Search for the cell housing the specified text and yield its (X, Y) center coordinate. 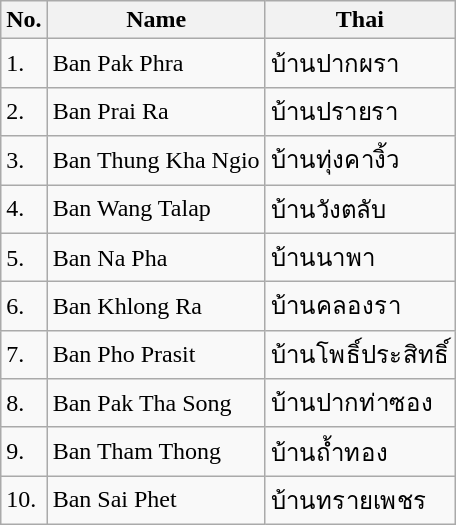
8. (24, 404)
บ้านโพธิ์ประสิทธิ์ (360, 354)
Ban Khlong Ra (156, 306)
4. (24, 208)
บ้านทุ่งคางิ้ว (360, 160)
Ban Na Pha (156, 258)
10. (24, 500)
บ้านปากท่าซอง (360, 404)
Ban Sai Phet (156, 500)
Ban Pak Tha Song (156, 404)
Ban Pho Prasit (156, 354)
3. (24, 160)
บ้านคลองรา (360, 306)
บ้านวังตลับ (360, 208)
บ้านนาพา (360, 258)
9. (24, 452)
Ban Prai Ra (156, 112)
Ban Pak Phra (156, 64)
7. (24, 354)
บ้านปรายรา (360, 112)
6. (24, 306)
บ้านถ้ำทอง (360, 452)
Thai (360, 20)
No. (24, 20)
Ban Wang Talap (156, 208)
Ban Tham Thong (156, 452)
2. (24, 112)
Name (156, 20)
บ้านทรายเพชร (360, 500)
5. (24, 258)
Ban Thung Kha Ngio (156, 160)
1. (24, 64)
บ้านปากผรา (360, 64)
